Provide the (x, y) coordinate of the cell's center where the given text is located.  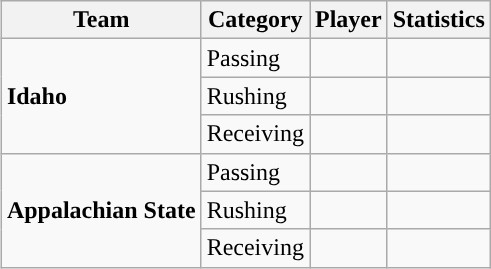
Appalachian State (101, 210)
Player (349, 20)
Category (255, 20)
Team (101, 20)
Statistics (438, 20)
Idaho (101, 96)
